Return the [X, Y] coordinate for the center point of the cell that contains the specified text.  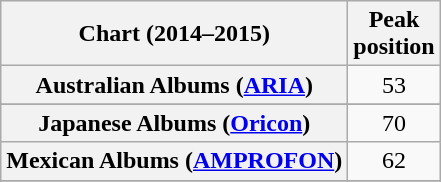
Peakposition [394, 34]
70 [394, 123]
Japanese Albums (Oricon) [174, 123]
62 [394, 161]
Australian Albums (ARIA) [174, 85]
Chart (2014–2015) [174, 34]
Mexican Albums (AMPROFON) [174, 161]
53 [394, 85]
